Pinpoint the cell where the given text exists, returning its (x, y) midpoint coordinate. 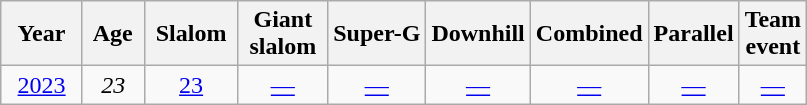
Age (113, 34)
Super-G (377, 34)
2023 (42, 85)
Downhill (478, 34)
Parallel (694, 34)
Slalom (191, 34)
Year (42, 34)
Combined (589, 34)
Teamevent (773, 34)
Giant slalom (283, 34)
